Output the [x, y] coordinate of the center of the cell containing the given text.  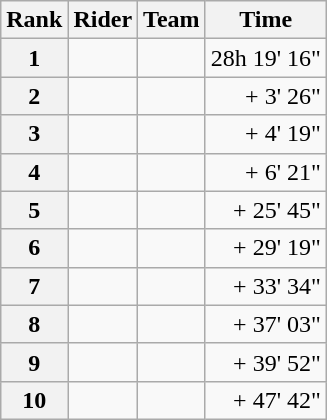
2 [34, 96]
+ 29' 19" [266, 248]
+ 6' 21" [266, 172]
9 [34, 362]
+ 37' 03" [266, 324]
Team [172, 20]
8 [34, 324]
1 [34, 58]
+ 4' 19" [266, 134]
28h 19' 16" [266, 58]
+ 33' 34" [266, 286]
7 [34, 286]
+ 47' 42" [266, 400]
5 [34, 210]
Rider [103, 20]
3 [34, 134]
6 [34, 248]
10 [34, 400]
Rank [34, 20]
Time [266, 20]
4 [34, 172]
+ 3' 26" [266, 96]
+ 39' 52" [266, 362]
+ 25' 45" [266, 210]
